Pinpoint the cell where the given text exists, returning its [X, Y] midpoint coordinate. 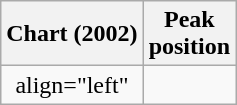
Chart (2002) [72, 34]
align="left" [72, 85]
Peakposition [189, 34]
